Scan for the cell matching the given text and deliver its (X, Y) coordinate at center. 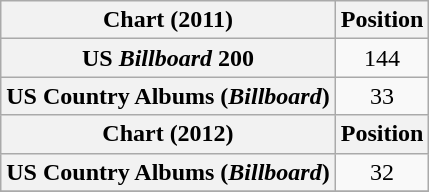
US Billboard 200 (168, 58)
Chart (2011) (168, 20)
32 (382, 172)
33 (382, 96)
Chart (2012) (168, 134)
144 (382, 58)
